Return the (x, y) coordinate for the center point of the cell that contains the specified text.  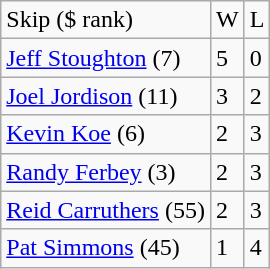
Pat Simmons (45) (106, 248)
Joel Jordison (11) (106, 96)
1 (227, 248)
Kevin Koe (6) (106, 134)
0 (257, 58)
Jeff Stoughton (7) (106, 58)
Skip ($ rank) (106, 20)
5 (227, 58)
4 (257, 248)
Randy Ferbey (3) (106, 172)
L (257, 20)
W (227, 20)
Reid Carruthers (55) (106, 210)
